Scan for the cell matching the given text and deliver its [x, y] coordinate at center. 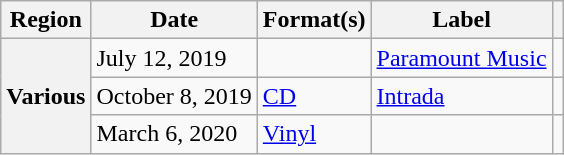
July 12, 2019 [174, 58]
October 8, 2019 [174, 96]
Intrada [462, 96]
CD [314, 96]
March 6, 2020 [174, 134]
Date [174, 20]
Vinyl [314, 134]
Format(s) [314, 20]
Various [46, 96]
Label [462, 20]
Region [46, 20]
Paramount Music [462, 58]
